Find where the given text appears and provide that cell's center as (X, Y) coordinate. 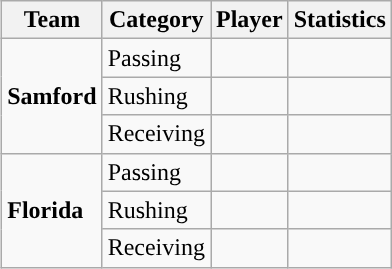
Team (52, 20)
Category (156, 20)
Samford (52, 96)
Statistics (340, 20)
Player (249, 20)
Florida (52, 210)
